Scan for the cell matching the given text and deliver its (x, y) coordinate at center. 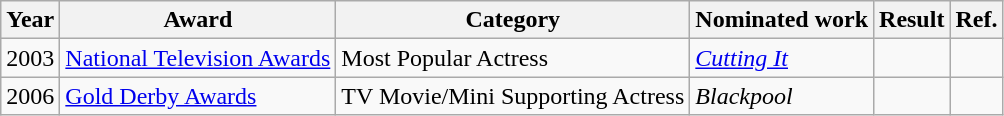
Award (198, 20)
National Television Awards (198, 58)
Blackpool (782, 96)
Year (30, 20)
Result (912, 20)
2006 (30, 96)
Gold Derby Awards (198, 96)
Most Popular Actress (513, 58)
Nominated work (782, 20)
Ref. (976, 20)
Category (513, 20)
TV Movie/Mini Supporting Actress (513, 96)
Cutting It (782, 58)
2003 (30, 58)
